Locate the cell with the specified text and output its (X, Y) center coordinate. 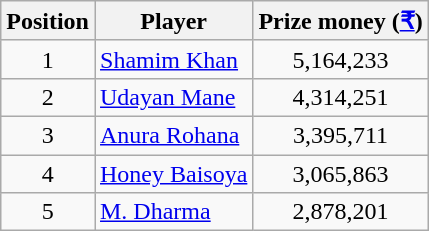
5,164,233 (340, 59)
4 (48, 173)
3,065,863 (340, 173)
5 (48, 212)
3,395,711 (340, 135)
Anura Rohana (173, 135)
4,314,251 (340, 97)
3 (48, 135)
2,878,201 (340, 212)
1 (48, 59)
Udayan Mane (173, 97)
M. Dharma (173, 212)
Shamim Khan (173, 59)
Player (173, 21)
Position (48, 21)
2 (48, 97)
Prize money (₹) (340, 21)
Honey Baisoya (173, 173)
